Return the [x, y] coordinate for the center point of the cell that contains the specified text.  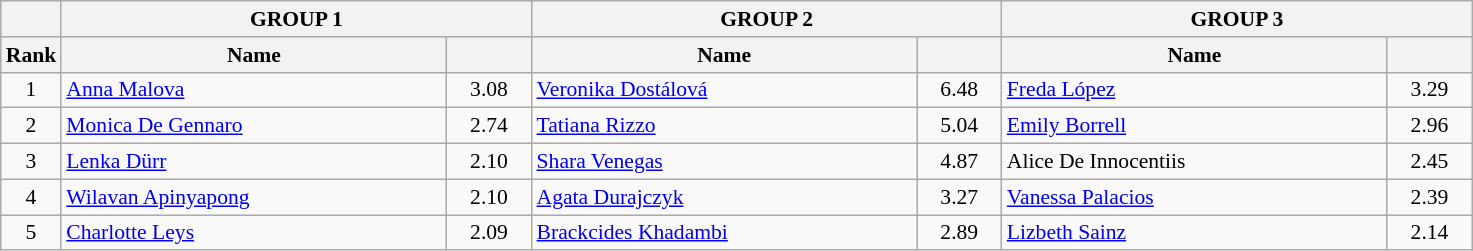
Rank [32, 55]
Freda López [1194, 90]
Lenka Dürr [254, 162]
GROUP 3 [1237, 19]
5 [32, 233]
1 [32, 90]
2.39 [1430, 197]
6.48 [960, 90]
GROUP 1 [296, 19]
GROUP 2 [767, 19]
2.74 [488, 126]
Emily Borrell [1194, 126]
Lizbeth Sainz [1194, 233]
4 [32, 197]
2.96 [1430, 126]
Brackcides Khadambi [724, 233]
2.09 [488, 233]
2.14 [1430, 233]
Vanessa Palacios [1194, 197]
Charlotte Leys [254, 233]
Tatiana Rizzo [724, 126]
Monica De Gennaro [254, 126]
2.89 [960, 233]
3 [32, 162]
3.27 [960, 197]
Wilavan Apinyapong [254, 197]
2 [32, 126]
Shara Venegas [724, 162]
Agata Durajczyk [724, 197]
3.29 [1430, 90]
Veronika Dostálová [724, 90]
5.04 [960, 126]
4.87 [960, 162]
3.08 [488, 90]
Anna Malova [254, 90]
2.45 [1430, 162]
Alice De Innocentiis [1194, 162]
